Output the [x, y] coordinate of the center of the cell containing the given text.  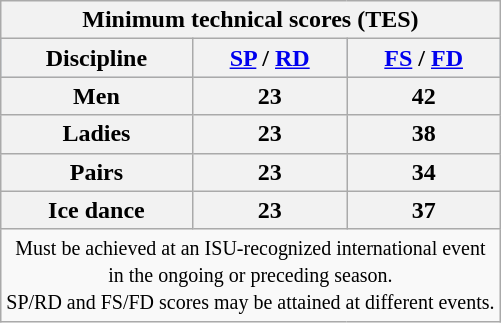
38 [424, 134]
FS / FD [424, 58]
Minimum technical scores (TES) [250, 20]
Ladies [96, 134]
SP / RD [270, 58]
37 [424, 210]
Men [96, 96]
34 [424, 172]
Pairs [96, 172]
42 [424, 96]
Discipline [96, 58]
Ice dance [96, 210]
